For the text-containing cell, return its midpoint in (x, y) coordinate format. 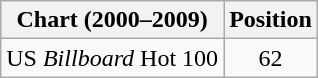
Position (271, 20)
US Billboard Hot 100 (112, 58)
Chart (2000–2009) (112, 20)
62 (271, 58)
